Pinpoint the cell where the given text exists, returning its [x, y] midpoint coordinate. 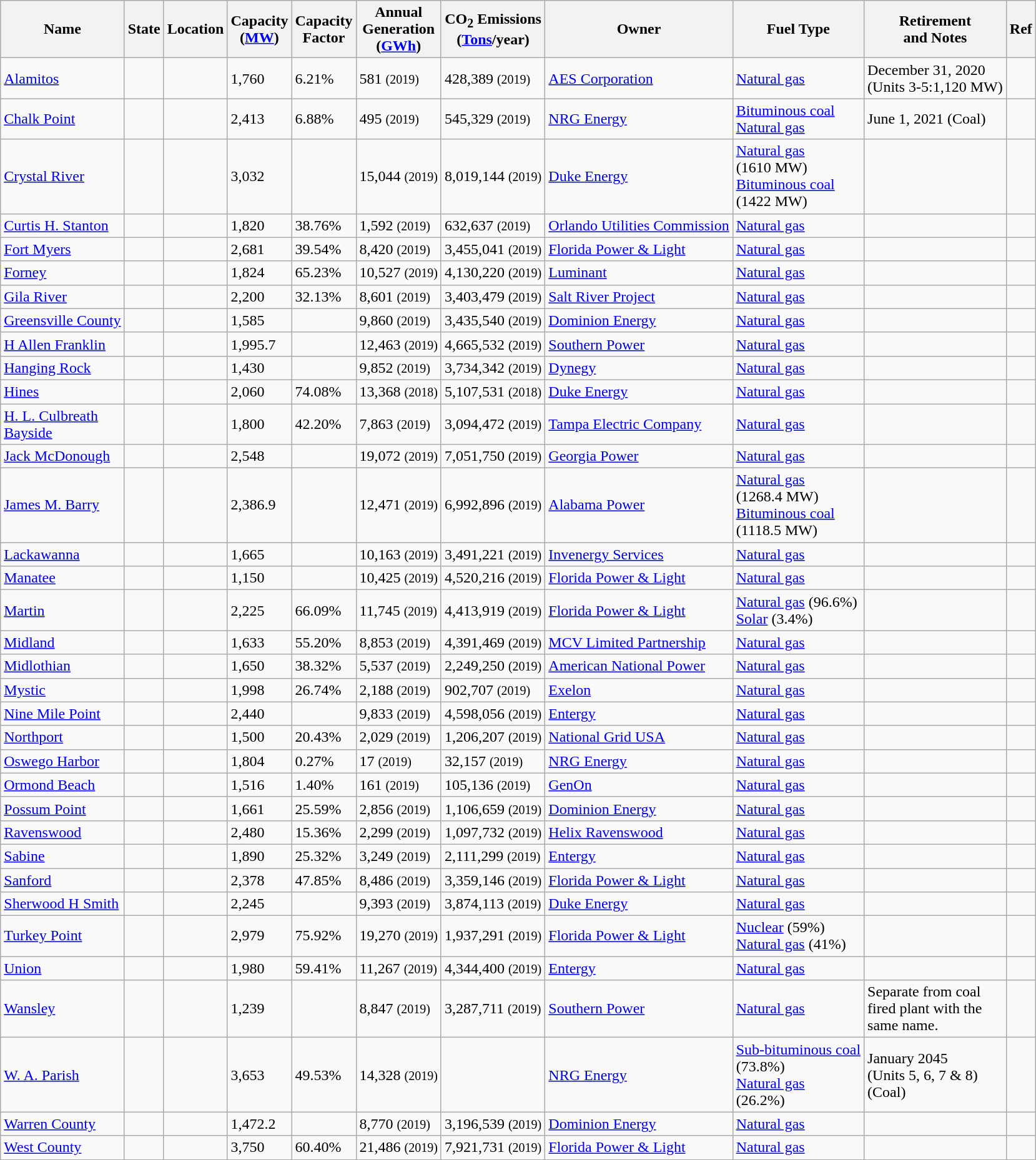
2,378 [260, 880]
8,847 (2019) [398, 1009]
1,472.2 [260, 1124]
2,386.9 [260, 506]
January 2045(Units 5, 6, 7 & 8)(Coal) [935, 1075]
Sabine [62, 856]
H Allen Franklin [62, 344]
4,520,216 (2019) [493, 578]
State [144, 29]
39.54% [323, 249]
2,480 [260, 832]
2,200 [260, 297]
1,650 [260, 666]
Hines [62, 391]
1,998 [260, 690]
Invenergy Services [639, 554]
Wansley [62, 1009]
1,633 [260, 642]
38.32% [323, 666]
428,389 (2019) [493, 79]
1,820 [260, 225]
10,527 (2019) [398, 273]
June 1, 2021 (Coal) [935, 119]
CO2 Emissions(Tons/year) [493, 29]
Ormond Beach [62, 785]
7,921,731 (2019) [493, 1148]
9,833 (2019) [398, 714]
Chalk Point [62, 119]
Location [195, 29]
1,661 [260, 809]
3,359,146 (2019) [493, 880]
1,239 [260, 1009]
1,800 [260, 423]
3,403,479 (2019) [493, 297]
Helix Ravenswood [639, 832]
6.88% [323, 119]
Manatee [62, 578]
11,267 (2019) [398, 968]
65.23% [323, 273]
3,734,342 (2019) [493, 368]
Nuclear (59%)Natural gas (41%) [798, 936]
32,157 (2019) [493, 761]
4,413,919 (2019) [493, 611]
Dynegy [639, 368]
10,163 (2019) [398, 554]
Hanging Rock [62, 368]
14,328 (2019) [398, 1075]
2,060 [260, 391]
15.36% [323, 832]
1,585 [260, 320]
3,435,540 (2019) [493, 320]
James M. Barry [62, 506]
December 31, 2020(Units 3-5:1,120 MW) [935, 79]
Midlothian [62, 666]
Fort Myers [62, 249]
Greensville County [62, 320]
1,824 [260, 273]
Curtis H. Stanton [62, 225]
21,486 (2019) [398, 1148]
4,665,532 (2019) [493, 344]
38.76% [323, 225]
3,874,113 (2019) [493, 904]
3,455,041 (2019) [493, 249]
Georgia Power [639, 456]
7,051,750 (2019) [493, 456]
1.40% [323, 785]
Union [62, 968]
1,206,207 (2019) [493, 737]
74.08% [323, 391]
National Grid USA [639, 737]
161 (2019) [398, 785]
3,287,711 (2019) [493, 1009]
Natural gas (96.6%)Solar (3.4%) [798, 611]
CapacityFactor [323, 29]
25.32% [323, 856]
Warren County [62, 1124]
8,486 (2019) [398, 880]
Sherwood H Smith [62, 904]
1,516 [260, 785]
19,072 (2019) [398, 456]
W. A. Parish [62, 1075]
12,471 (2019) [398, 506]
2,979 [260, 936]
12,463 (2019) [398, 344]
1,430 [260, 368]
6,992,896 (2019) [493, 506]
1,995.7 [260, 344]
Name [62, 29]
Tampa Electric Company [639, 423]
8,019,144 (2019) [493, 176]
4,391,469 (2019) [493, 642]
17 (2019) [398, 761]
4,598,056 (2019) [493, 714]
2,440 [260, 714]
545,329 (2019) [493, 119]
25.59% [323, 809]
3,094,472 (2019) [493, 423]
Bituminous coalNatural gas [798, 119]
Northport [62, 737]
AES Corporation [639, 79]
AnnualGeneration(GWh) [398, 29]
Alabama Power [639, 506]
26.74% [323, 690]
Retirementand Notes [935, 29]
Sanford [62, 880]
581 (2019) [398, 79]
13,368 (2018) [398, 391]
Fuel Type [798, 29]
3,196,539 (2019) [493, 1124]
902,707 (2019) [493, 690]
Gila River [62, 297]
2,413 [260, 119]
Alamitos [62, 79]
8,420 (2019) [398, 249]
3,032 [260, 176]
2,029 (2019) [398, 737]
Natural gas(1268.4 MW)Bituminous coal(1118.5 MW) [798, 506]
2,188 (2019) [398, 690]
H. L. CulbreathBayside [62, 423]
Natural gas(1610 MW)Bituminous coal(1422 MW) [798, 176]
3,750 [260, 1148]
Forney [62, 273]
11,745 (2019) [398, 611]
3,653 [260, 1075]
American National Power [639, 666]
Possum Point [62, 809]
2,299 (2019) [398, 832]
Nine Mile Point [62, 714]
47.85% [323, 880]
5,107,531 (2018) [493, 391]
7,863 (2019) [398, 423]
Lackawanna [62, 554]
75.92% [323, 936]
Turkey Point [62, 936]
1,500 [260, 737]
1,665 [260, 554]
Luminant [639, 273]
66.09% [323, 611]
2,245 [260, 904]
60.40% [323, 1148]
32.13% [323, 297]
Exelon [639, 690]
15,044 (2019) [398, 176]
MCV Limited Partnership [639, 642]
4,130,220 (2019) [493, 273]
2,249,250 (2019) [493, 666]
Ref [1020, 29]
Jack McDonough [62, 456]
Owner [639, 29]
Ravenswood [62, 832]
1,760 [260, 79]
Sub-bituminous coal(73.8%)Natural gas(26.2%) [798, 1075]
0.27% [323, 761]
1,980 [260, 968]
Oswego Harbor [62, 761]
632,637 (2019) [493, 225]
9,860 (2019) [398, 320]
Orlando Utilities Commission [639, 225]
1,890 [260, 856]
8,770 (2019) [398, 1124]
105,136 (2019) [493, 785]
Salt River Project [639, 297]
2,548 [260, 456]
10,425 (2019) [398, 578]
8,601 (2019) [398, 297]
8,853 (2019) [398, 642]
Crystal River [62, 176]
4,344,400 (2019) [493, 968]
42.20% [323, 423]
2,225 [260, 611]
1,097,732 (2019) [493, 832]
9,393 (2019) [398, 904]
20.43% [323, 737]
55.20% [323, 642]
2,856 (2019) [398, 809]
1,937,291 (2019) [493, 936]
1,150 [260, 578]
2,681 [260, 249]
Midland [62, 642]
5,537 (2019) [398, 666]
3,249 (2019) [398, 856]
3,491,221 (2019) [493, 554]
Martin [62, 611]
1,804 [260, 761]
Mystic [62, 690]
49.53% [323, 1075]
2,111,299 (2019) [493, 856]
1,106,659 (2019) [493, 809]
495 (2019) [398, 119]
6.21% [323, 79]
59.41% [323, 968]
1,592 (2019) [398, 225]
West County [62, 1148]
Separate from coalfired plant with thesame name. [935, 1009]
Capacity(MW) [260, 29]
GenOn [639, 785]
19,270 (2019) [398, 936]
9,852 (2019) [398, 368]
